Detect which cell encompasses the target text, then output its (x, y) center coordinate. 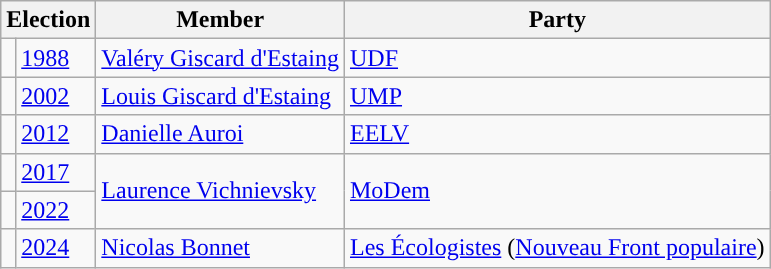
2022 (56, 210)
1988 (56, 58)
Nicolas Bonnet (220, 248)
MoDem (557, 191)
Member (220, 20)
Valéry Giscard d'Estaing (220, 58)
UMP (557, 96)
Louis Giscard d'Estaing (220, 96)
Danielle Auroi (220, 134)
Laurence Vichnievsky (220, 191)
2012 (56, 134)
EELV (557, 134)
2002 (56, 96)
Election (48, 20)
Party (557, 20)
2017 (56, 172)
2024 (56, 248)
Les Écologistes (Nouveau Front populaire) (557, 248)
UDF (557, 58)
